Return the [X, Y] coordinate for the center point of the cell that contains the specified text.  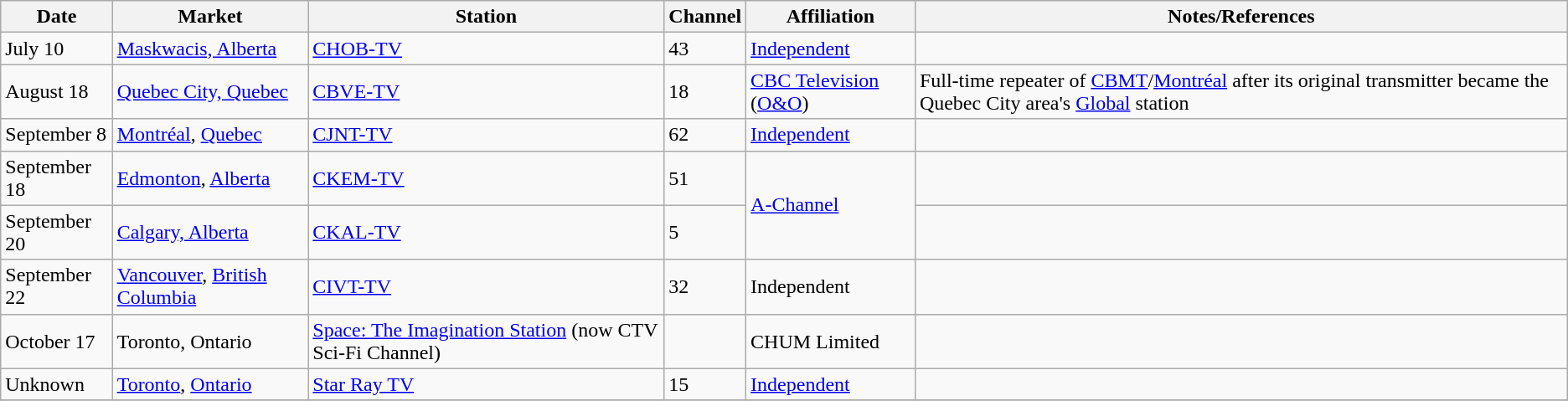
Vancouver, British Columbia [210, 286]
18 [705, 92]
October 17 [57, 342]
CKEM-TV [486, 177]
September 22 [57, 286]
September 20 [57, 233]
Calgary, Alberta [210, 233]
Date [57, 17]
CIVT-TV [486, 286]
Market [210, 17]
43 [705, 49]
51 [705, 177]
Maskwacis, Alberta [210, 49]
62 [705, 135]
September 8 [57, 135]
Quebec City, Quebec [210, 92]
Affiliation [831, 17]
A-Channel [831, 205]
Channel [705, 17]
Full-time repeater of CBMT/Montréal after its original transmitter became the Quebec City area's Global station [1241, 92]
Unknown [57, 384]
CBVE-TV [486, 92]
July 10 [57, 49]
CHOB-TV [486, 49]
Montréal, Quebec [210, 135]
15 [705, 384]
32 [705, 286]
August 18 [57, 92]
CJNT-TV [486, 135]
Space: The Imagination Station (now CTV Sci-Fi Channel) [486, 342]
CKAL-TV [486, 233]
Star Ray TV [486, 384]
Station [486, 17]
5 [705, 233]
CBC Television (O&O) [831, 92]
CHUM Limited [831, 342]
September 18 [57, 177]
Notes/References [1241, 17]
Edmonton, Alberta [210, 177]
